Scan for the cell matching the given text and deliver its (x, y) coordinate at center. 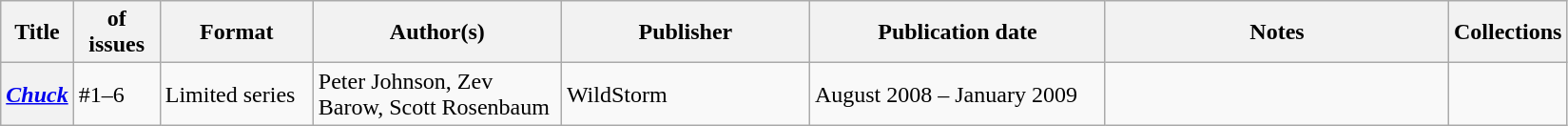
#1–6 (116, 94)
August 2008 – January 2009 (957, 94)
Notes (1276, 32)
of issues (116, 32)
Limited series (236, 94)
WildStorm (685, 94)
Chuck (37, 94)
Publisher (685, 32)
Title (37, 32)
Publication date (957, 32)
Collections (1508, 32)
Format (236, 32)
Author(s) (437, 32)
Peter Johnson, Zev Barow, Scott Rosenbaum (437, 94)
